Locate the cell with the specified text and output its [X, Y] center coordinate. 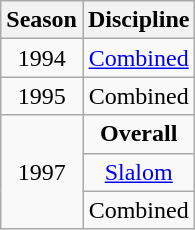
Discipline [138, 20]
1994 [42, 58]
Season [42, 20]
Overall [138, 134]
1995 [42, 96]
Slalom [138, 172]
1997 [42, 172]
